Locate the cell with the specified text and output its [X, Y] center coordinate. 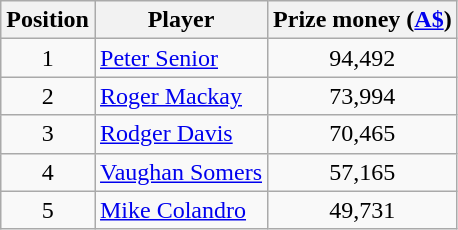
Vaughan Somers [180, 172]
57,165 [363, 172]
1 [48, 58]
Roger Mackay [180, 96]
70,465 [363, 134]
Prize money (A$) [363, 20]
Position [48, 20]
94,492 [363, 58]
3 [48, 134]
Mike Colandro [180, 210]
49,731 [363, 210]
4 [48, 172]
Rodger Davis [180, 134]
Player [180, 20]
5 [48, 210]
Peter Senior [180, 58]
2 [48, 96]
73,994 [363, 96]
